Return (x, y) of the center of cell containing provided text 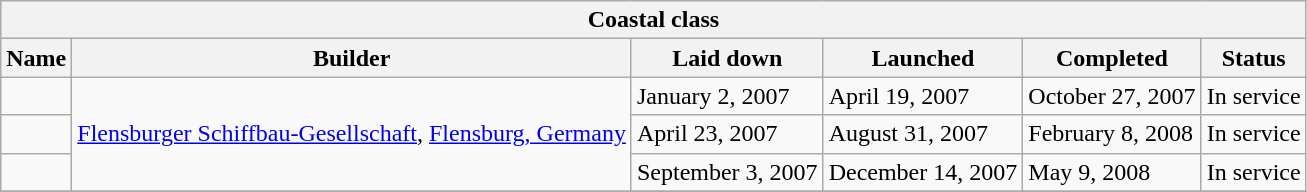
Completed (1112, 58)
December 14, 2007 (923, 172)
February 8, 2008 (1112, 134)
April 23, 2007 (727, 134)
September 3, 2007 (727, 172)
October 27, 2007 (1112, 96)
Name (36, 58)
April 19, 2007 (923, 96)
May 9, 2008 (1112, 172)
Launched (923, 58)
Status (1254, 58)
January 2, 2007 (727, 96)
August 31, 2007 (923, 134)
Builder (352, 58)
Flensburger Schiffbau-Gesellschaft, Flensburg, Germany (352, 134)
Laid down (727, 58)
Coastal class (654, 20)
